Provide the (x, y) coordinate of the cell's center where the given text is located.  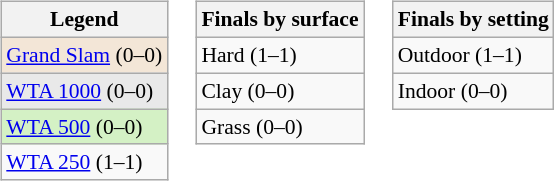
Outdoor (1–1) (474, 55)
Hard (1–1) (280, 55)
Clay (0–0) (280, 91)
Indoor (0–0) (474, 91)
WTA 250 (1–1) (84, 162)
Finals by setting (474, 20)
Grass (0–0) (280, 127)
WTA 1000 (0–0) (84, 91)
WTA 500 (0–0) (84, 127)
Legend (84, 20)
Finals by surface (280, 20)
Grand Slam (0–0) (84, 55)
